Find where the given text appears and provide that cell's center as (X, Y) coordinate. 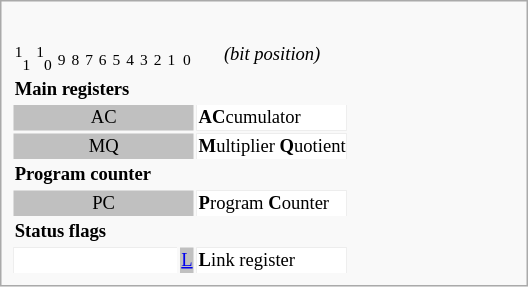
1 (172, 58)
(bit position) (272, 58)
3 (144, 58)
ACcumulator (272, 119)
L (187, 261)
5 (116, 58)
0 (187, 58)
7 (90, 58)
Main registers (180, 90)
10 (44, 58)
11 (22, 58)
PC (104, 204)
8 (76, 58)
Program Counter (272, 204)
9 (62, 58)
4 (130, 58)
Multiplier Quotient (272, 147)
AC (104, 119)
Program counter (180, 176)
2 (158, 58)
6 (102, 58)
Status flags (180, 233)
MQ (104, 147)
Link register (272, 261)
